Search for the cell housing the specified text and yield its (X, Y) center coordinate. 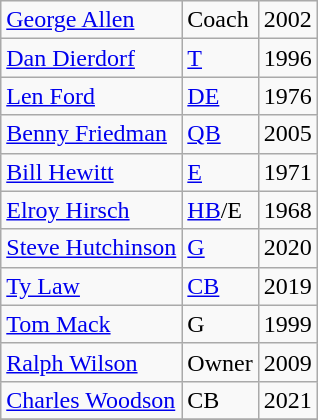
1971 (288, 172)
2020 (288, 248)
DE (220, 96)
Steve Hutchinson (92, 248)
Ralph Wilson (92, 362)
Elroy Hirsch (92, 210)
T (220, 58)
1999 (288, 324)
Tom Mack (92, 324)
2005 (288, 134)
QB (220, 134)
2002 (288, 20)
1976 (288, 96)
Len Ford (92, 96)
1968 (288, 210)
Dan Dierdorf (92, 58)
Coach (220, 20)
Ty Law (92, 286)
Charles Woodson (92, 400)
2021 (288, 400)
2009 (288, 362)
1996 (288, 58)
Benny Friedman (92, 134)
Owner (220, 362)
HB/E (220, 210)
George Allen (92, 20)
E (220, 172)
Bill Hewitt (92, 172)
2019 (288, 286)
